Output the (x, y) coordinate of the center of the cell containing the given text.  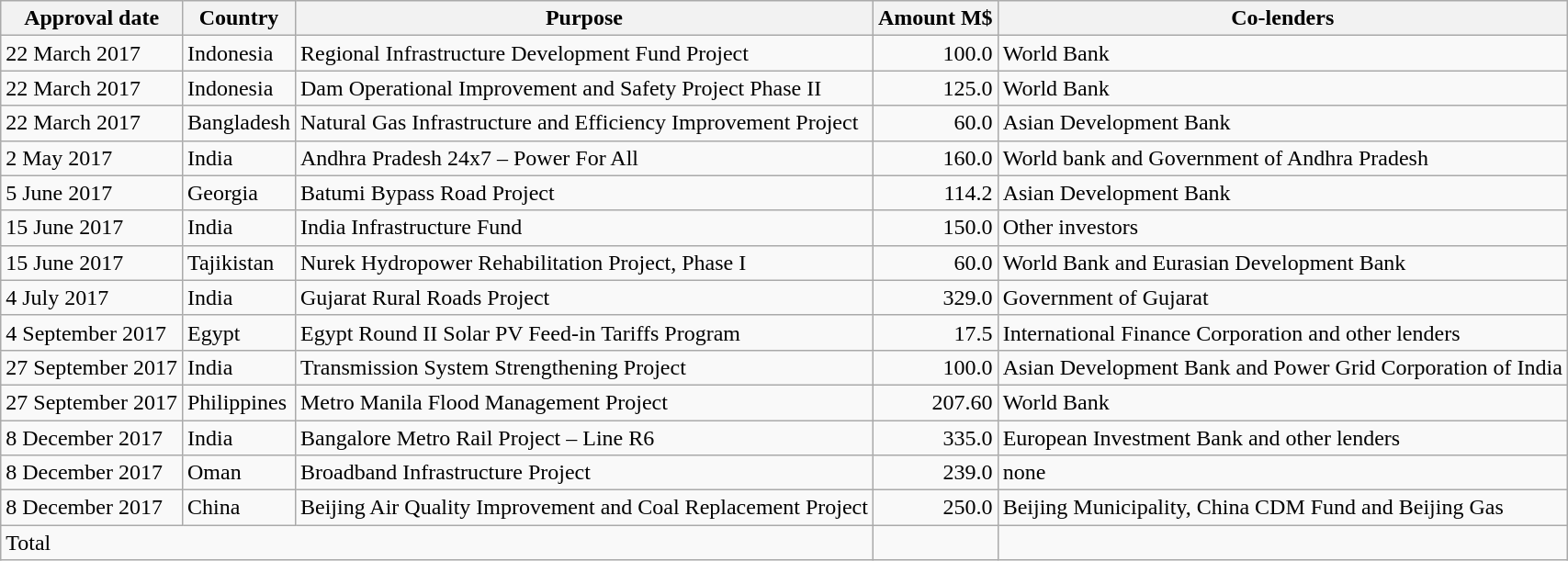
4 September 2017 (92, 332)
India Infrastructure Fund (584, 228)
2 May 2017 (92, 158)
Gujarat Rural Roads Project (584, 297)
Transmission System Strengthening Project (584, 367)
Regional Infrastructure Development Fund Project (584, 53)
Natural Gas Infrastructure and Efficiency Improvement Project (584, 123)
Asian Development Bank and Power Grid Corporation of India (1282, 367)
Purpose (584, 18)
Bangalore Metro Rail Project – Line R6 (584, 438)
Broadband Infrastructure Project (584, 473)
150.0 (935, 228)
17.5 (935, 332)
Nurek Hydropower Rehabilitation Project, Phase I (584, 263)
International Finance Corporation and other lenders (1282, 332)
Tajikistan (239, 263)
335.0 (935, 438)
Metro Manila Flood Management Project (584, 402)
329.0 (935, 297)
European Investment Bank and other lenders (1282, 438)
Beijing Municipality, China CDM Fund and Beijing Gas (1282, 508)
Egypt Round II Solar PV Feed-in Tariffs Program (584, 332)
Bangladesh (239, 123)
Government of Gujarat (1282, 297)
4 July 2017 (92, 297)
World bank and Government of Andhra Pradesh (1282, 158)
Georgia (239, 193)
207.60 (935, 402)
China (239, 508)
160.0 (935, 158)
Andhra Pradesh 24x7 – Power For All (584, 158)
Dam Operational Improvement and Safety Project Phase II (584, 88)
Amount M$ (935, 18)
Country (239, 18)
Batumi Bypass Road Project (584, 193)
Oman (239, 473)
Other investors (1282, 228)
250.0 (935, 508)
Beijing Air Quality Improvement and Coal Replacement Project (584, 508)
5 June 2017 (92, 193)
125.0 (935, 88)
Egypt (239, 332)
Approval date (92, 18)
114.2 (935, 193)
World Bank and Eurasian Development Bank (1282, 263)
Total (437, 543)
Co-lenders (1282, 18)
Philippines (239, 402)
none (1282, 473)
239.0 (935, 473)
